Locate the cell with the specified text and output its [x, y] center coordinate. 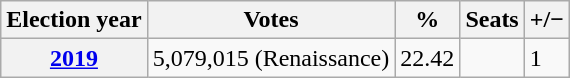
Votes [271, 20]
1 [546, 58]
% [428, 20]
2019 [74, 58]
5,079,015 (Renaissance) [271, 58]
Seats [492, 20]
22.42 [428, 58]
+/− [546, 20]
Election year [74, 20]
